Find where the given text appears and provide that cell's center as [X, Y] coordinate. 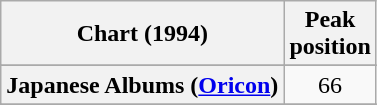
Chart (1994) [142, 34]
Japanese Albums (Oricon) [142, 85]
Peak position [330, 34]
66 [330, 85]
